Locate the cell with the specified text and output its (X, Y) center coordinate. 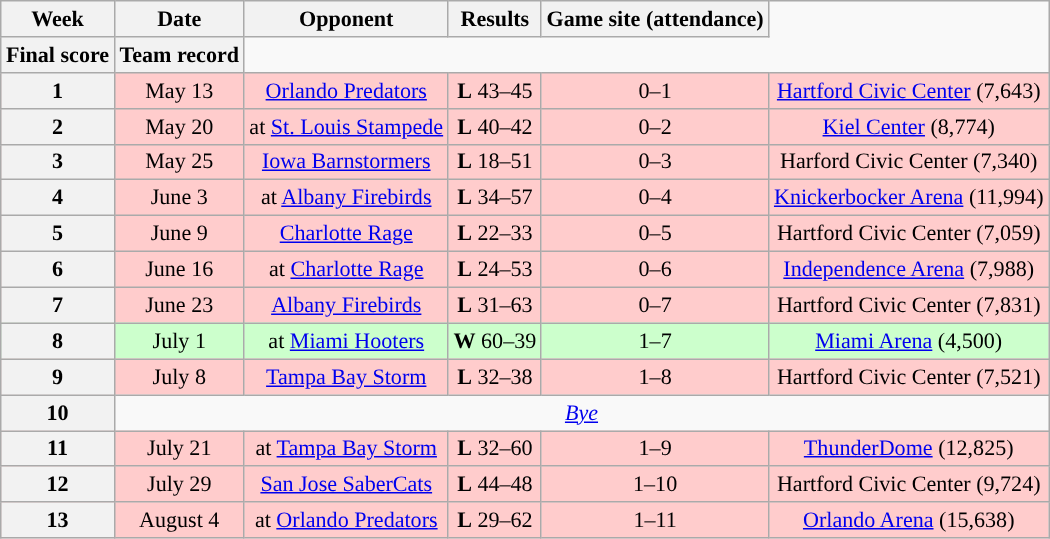
8 (58, 341)
1–8 (654, 377)
at Albany Firebirds (346, 198)
2 (58, 126)
June 23 (179, 305)
Hartford Civic Center (7,831) (909, 305)
Week (58, 18)
Iowa Barnstormers (346, 162)
5 (58, 233)
at Charlotte Rage (346, 269)
11 (58, 448)
13 (58, 520)
L 40–42 (494, 126)
1–10 (654, 484)
L 32–38 (494, 377)
Hartford Civic Center (7,643) (909, 90)
at Orlando Predators (346, 520)
Independence Arena (7,988) (909, 269)
Hartford Civic Center (7,059) (909, 233)
June 16 (179, 269)
0–4 (654, 198)
Orlando Predators (346, 90)
1 (58, 90)
L 44–48 (494, 484)
9 (58, 377)
1–11 (654, 520)
L 43–45 (494, 90)
Hartford Civic Center (9,724) (909, 484)
L 22–33 (494, 233)
at St. Louis Stampede (346, 126)
Tampa Bay Storm (346, 377)
Albany Firebirds (346, 305)
10 (58, 412)
1–9 (654, 448)
July 8 (179, 377)
Bye (581, 412)
0–6 (654, 269)
Miami Arena (4,500) (909, 341)
Opponent (346, 18)
L 34–57 (494, 198)
7 (58, 305)
San Jose SaberCats (346, 484)
May 20 (179, 126)
L 31–63 (494, 305)
L 29–62 (494, 520)
0–2 (654, 126)
July 29 (179, 484)
Game site (attendance) (654, 18)
W 60–39 (494, 341)
3 (58, 162)
June 3 (179, 198)
0–3 (654, 162)
at Tampa Bay Storm (346, 448)
July 21 (179, 448)
4 (58, 198)
Final score (58, 54)
Date (179, 18)
Charlotte Rage (346, 233)
L 18–51 (494, 162)
July 1 (179, 341)
L 24–53 (494, 269)
May 25 (179, 162)
Hartford Civic Center (7,521) (909, 377)
0–1 (654, 90)
May 13 (179, 90)
1–7 (654, 341)
Results (494, 18)
at Miami Hooters (346, 341)
6 (58, 269)
Orlando Arena (15,638) (909, 520)
Knickerbocker Arena (11,994) (909, 198)
Team record (179, 54)
0–5 (654, 233)
Kiel Center (8,774) (909, 126)
12 (58, 484)
ThunderDome (12,825) (909, 448)
June 9 (179, 233)
August 4 (179, 520)
L 32–60 (494, 448)
Harford Civic Center (7,340) (909, 162)
0–7 (654, 305)
